Locate the cell with the specified text and output its (x, y) center coordinate. 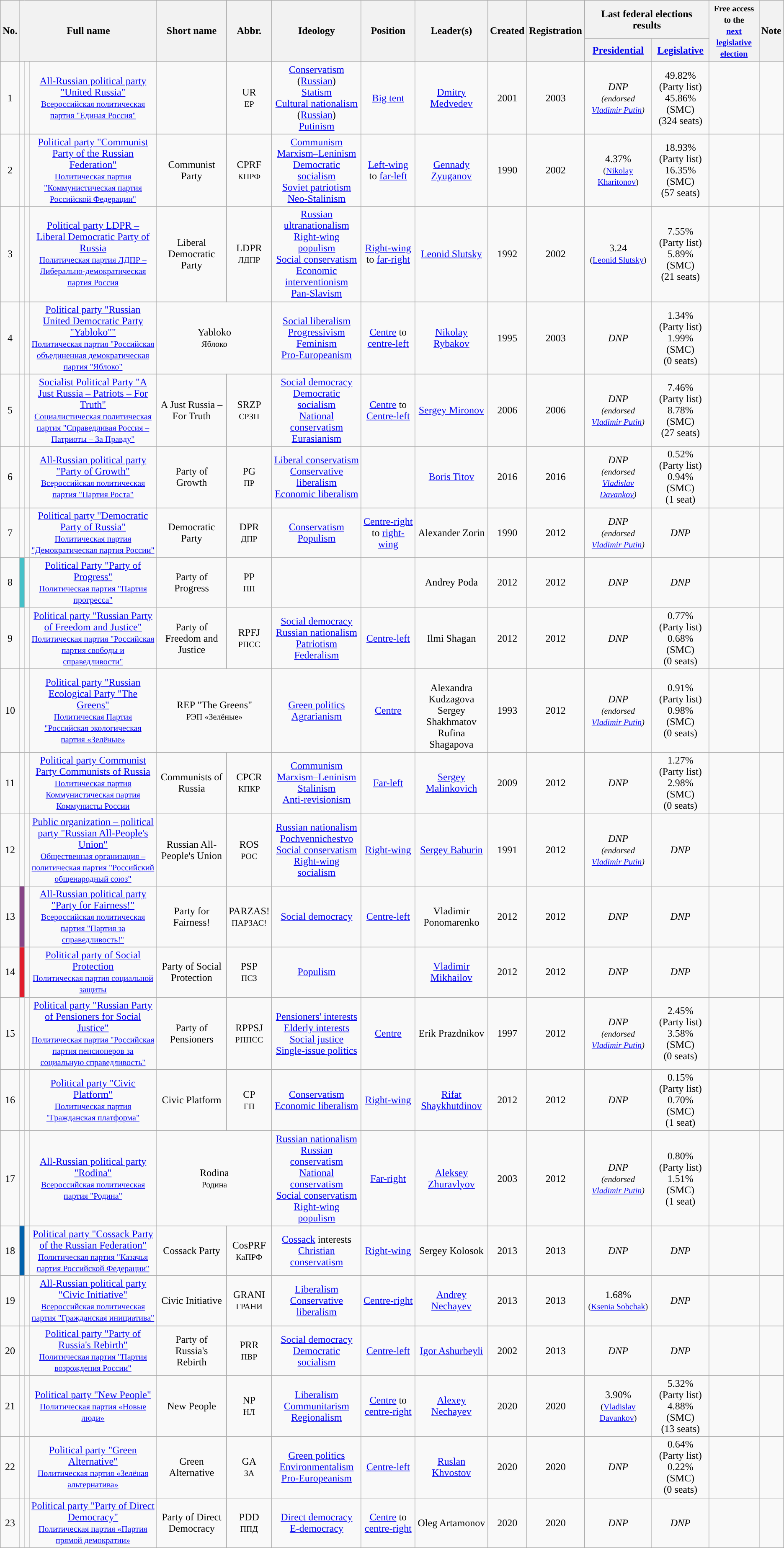
3.24(Leonid Slutsky) (618, 254)
Vladimir Mikhailov (451, 973)
2009 (508, 783)
CPCRКПКР (249, 783)
0.15% (Party list)0.70% (SMC)(1 seat) (680, 1100)
5 (10, 410)
All-Russian political party "United Russia"Всероссийская политическая партия "Единая Россия" (93, 98)
ROSРОС (249, 849)
PARZAS!ПАРЗАС! (249, 917)
Aleksey Zhuravlyov (451, 1179)
Green Alternative (192, 1467)
Party of Russia's Rebirth (192, 1350)
NPНЛ (249, 1406)
19 (10, 1301)
23 (10, 1523)
16 (10, 1100)
Presidential (618, 50)
Social democracyDemocratic socialism (317, 1350)
Ilmi Shagan (451, 638)
1991 (508, 849)
18 (10, 1251)
Political party "Green Alternative"Политическая партия «Зелёная альтернатива» (93, 1467)
0.52% (Party list)0.94% (SMC)(1 seat) (680, 477)
Far-right (388, 1179)
Note (771, 31)
15 (10, 1034)
Oleg Artamonov (451, 1523)
1993 (508, 710)
Socialist Political Party "A Just Russia – Patriots – For Truth"Социалистическая политическая партия "Справедливая Россия – Патриоты – За Правду" (93, 410)
20 (10, 1350)
Populism (317, 973)
Boris Titov (451, 477)
11 (10, 783)
Communists of Russia (192, 783)
Party of Social Protection (192, 973)
7 (10, 533)
Ideology (317, 31)
DPRДПР (249, 533)
CPГП (249, 1100)
1995 (508, 338)
13 (10, 917)
SRZPСРЗП (249, 410)
Ruslan Khvostov (451, 1467)
Sergey Kolosok (451, 1251)
1.27% (Party list)2.98% (SMC)(0 seats) (680, 783)
URЕР (249, 98)
Civic Platform (192, 1100)
Political party "Russian Party of Pensioners for Social Justice"Политическая партия "Российская партия пенсионеров за социальную справедливость" (93, 1034)
All-Russian political party "Rodina"Всероссийская политическая партия "Родина" (93, 1179)
Liberal Democratic Party (192, 254)
No. (10, 31)
Alexey Nechayev (451, 1406)
Alexandra KudzagovaSergey ShakhmatovRufina Shagapova (451, 710)
Free access to thenext legislative election (734, 31)
8 (10, 582)
6 (10, 477)
Liberal conservatismConservative liberalismEconomic liberalism (317, 477)
Cossack interestsChristian conservatism (317, 1251)
Rifat Shaykhutdinov (451, 1100)
0.80% (Party list)1.51% (SMC)(1 seat) (680, 1179)
ConservatismPopulism (317, 533)
Political party Communist Party Communists of RussiaПолитическая партия Коммунистическая партия Коммунисты России (93, 783)
18.93% (Party list)16.35% (SMC)(57 seats) (680, 170)
Political party of Social ProtectionПолитическая партия социальной защиты (93, 973)
Right-wing to far-right (388, 254)
1.68%(Ksenia Sobchak) (618, 1301)
Political party LDPR – Liberal Democratic Party of RussiaПолитическая партия ЛДПР – Либерально-демократическая партия Россия (93, 254)
Short name (192, 31)
Nikolay Rybakov (451, 338)
Dmitry Medvedev (451, 98)
Alexander Zorin (451, 533)
Direct democracyE-democracy (317, 1523)
10 (10, 710)
GRANIГРАНИ (249, 1301)
Russian nationalismPochvennichestvoSocial conservatismRight-wing socialism (317, 849)
Political party "Russian Ecological Party "The Greens"Политическая Партия "Российская экологическая партия «Зелёные» (93, 710)
LDPRЛДПР (249, 254)
1 (10, 98)
Social liberalismProgressivismFeminismPro-Europeanism (317, 338)
Party of Pensioners (192, 1034)
PDDППД (249, 1523)
New People (192, 1406)
Cossack Party (192, 1251)
YablokoЯблоко (214, 338)
1.34% (Party list)1.99% (SMC)(0 seats) (680, 338)
Russian nationalismRussian conservatismNational conservatismSocial conservatismRight-wing populism (317, 1179)
0.77% (Party list)0.68% (SMC)(0 seats) (680, 638)
0.64% (Party list)0.22% (SMC)(0 seats) (680, 1467)
Political Party "Party of Progress"Политическая партия "Партия прогресса" (93, 582)
Green politicsAgrarianism (317, 710)
RPPSJРППСС (249, 1034)
Political party "Russian Party of Freedom and Justice"Политическая партия "Российская партия свободы и справедливости" (93, 638)
Erik Prazdnikov (451, 1034)
GAЗА (249, 1467)
Position (388, 31)
17 (10, 1179)
3.90%(Vladislav Davankov) (618, 1406)
Vladimir Ponomarenko (451, 917)
Andrey Nechayev (451, 1301)
2001 (508, 98)
Big tent (388, 98)
5.32% (Party list)4.88% (SMC)(13 seats) (680, 1406)
Party of Freedom and Justice (192, 638)
1997 (508, 1034)
Social democracy (317, 917)
Russian All-People's Union (192, 849)
2.45% (Party list)3.58% (SMC)(0 seats) (680, 1034)
Political party "Russian United Democratic Party "Yabloko""Политическая партия "Российская объединенная демократическая партия "Яблоко" (93, 338)
9 (10, 638)
Conservatism (Russian)StatismCultural nationalism (Russian)Putinism (317, 98)
All-Russian political party "Party for Fairness!"Всероссийская политическая партия "Партия за справедливость!" (93, 917)
All-Russian political party "Party of Growth"Всероссийская политическая партия "Партия Роста" (93, 477)
4 (10, 338)
Political party "Party of Direct Democracy"Политическая партия «Партия прямой демократии» (93, 1523)
Party for Fairness! (192, 917)
Created (508, 31)
CosPRFКаПРФ (249, 1251)
Sergey Baburin (451, 849)
Andrey Poda (451, 582)
Social democracyRussian nationalismPatriotismFederalism (317, 638)
21 (10, 1406)
Far-left (388, 783)
Civic Initiative (192, 1301)
Public organization – political party "Russian All-People's Union"Общественная организация – политическая партия "Российский общенародный союз" (93, 849)
CommunismMarxism–LeninismDemocratic socialismSoviet patriotismNeo-Stalinism (317, 170)
Full name (88, 31)
Political party "Cossack Party of the Russian Federation"Политическая партия "Казачья партия Российской Федерации" (93, 1251)
Political party "Democratic Party of Russia"Политическая партия "Демократическая партия России" (93, 533)
RodinaРодина (214, 1179)
0.91% (Party list)0.98% (SMC)(0 seats) (680, 710)
DNP(endorsed Vladislav Davankov) (618, 477)
4.37%(Nikolay Kharitonov) (618, 170)
Party of Progress (192, 582)
Pensioners' interestsElderly interestsSocial justiceSingle-issue politics (317, 1034)
ConservatismEconomic liberalism (317, 1100)
Left-wing to far-left (388, 170)
Green politicsEnvironmentalismPro-Europeanism (317, 1467)
PSPПСЗ (249, 973)
CPRFКПРФ (249, 170)
Sergey Malinkovich (451, 783)
22 (10, 1467)
Leader(s) (451, 31)
2 (10, 170)
LiberalismConservative liberalism (317, 1301)
All-Russian political party "Civic Initiative"Всероссийская политическая партия "Гражданская инициатива" (93, 1301)
PPПП (249, 582)
Centre to Centre-left (388, 410)
Political party "Party of Russia's Rebirth"Политическая партия "Партия возрождения России" (93, 1350)
CommunismMarxism–LeninismStalinismAnti-revisionism (317, 783)
Last federal elections results (647, 20)
Political party "Communist Party of the Russian Federation"Политическая партия "Коммунистическая партия Российской Федерации" (93, 170)
RPFJРПСС (249, 638)
A Just Russia – For Truth (192, 410)
Centre-right to right-wing (388, 533)
REP "The Greens"РЭП «Зелёные» (214, 710)
Russian ultranationalismRight-wing populismSocial conservatismEconomic interventionismPan-Slavism (317, 254)
Democratic Party (192, 533)
7.46% (Party list)8.78% (SMC)(27 seats) (680, 410)
Igor Ashurbeyli (451, 1350)
Gennady Zyuganov (451, 170)
PRRПВР (249, 1350)
Party of Growth (192, 477)
3 (10, 254)
Legislative (680, 50)
Sergey Mironov (451, 410)
LiberalismCommunitarismRegionalism (317, 1406)
Abbr. (249, 31)
49.82% (Party list)45.86% (SMC)(324 seats) (680, 98)
7.55% (Party list)5.89% (SMC)(21 seats) (680, 254)
1992 (508, 254)
Centre to centre-left (388, 338)
Registration (556, 31)
Political party "Civic Platform"Политическая партия "Гражданская платформа" (93, 1100)
Leonid Slutsky (451, 254)
14 (10, 973)
PGПР (249, 477)
12 (10, 849)
Centre-right (388, 1301)
Party of Direct Democracy (192, 1523)
Social democracyDemocratic socialismNational conservatismEurasianism (317, 410)
Communist Party (192, 170)
Political party "New People"Политическая партия «Новые люди» (93, 1406)
